Find where the given text appears and provide that cell's center as (X, Y) coordinate. 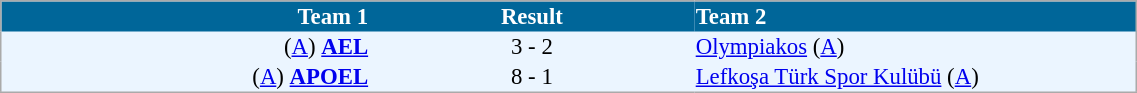
Team 1 (186, 16)
3 - 2 (532, 47)
8 - 1 (532, 77)
Olympiakos (A) (916, 47)
Team 2 (916, 16)
Lefkoşa Türk Spor Kulübü (A) (916, 77)
Result (532, 16)
(A) APOEL (186, 77)
(A) AEL (186, 47)
